Detect which cell encompasses the target text, then output its (x, y) center coordinate. 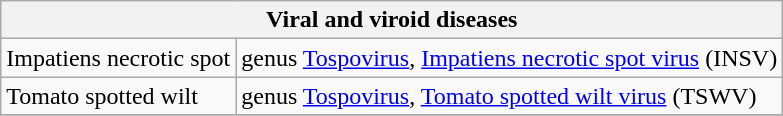
Tomato spotted wilt (118, 96)
Viral and viroid diseases (392, 20)
genus Tospovirus, Tomato spotted wilt virus (TSWV) (510, 96)
genus Tospovirus, Impatiens necrotic spot virus (INSV) (510, 58)
Impatiens necrotic spot (118, 58)
